Capture the cell that displays the provided text and extract its (x, y) central coordinate. 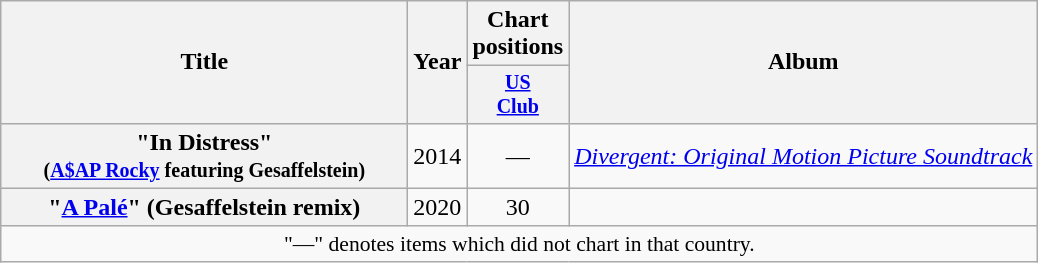
30 (518, 207)
"In Distress"(A$AP Rocky featuring Gesaffelstein) (204, 156)
Divergent: Original Motion Picture Soundtrack (804, 156)
Year (438, 62)
"A Palé" (Gesaffelstein remix) (204, 207)
— (518, 156)
"—" denotes items which did not chart in that country. (520, 244)
USClub (518, 94)
2020 (438, 207)
Chart positions (518, 34)
Album (804, 62)
2014 (438, 156)
Title (204, 62)
